For the text-containing cell, return its midpoint in (X, Y) coordinate format. 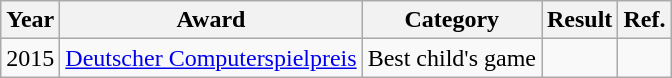
Ref. (644, 20)
2015 (30, 58)
Award (211, 20)
Deutscher Computerspielpreis (211, 58)
Category (452, 20)
Year (30, 20)
Best child's game (452, 58)
Result (580, 20)
